Scan for the cell matching the given text and deliver its (X, Y) coordinate at center. 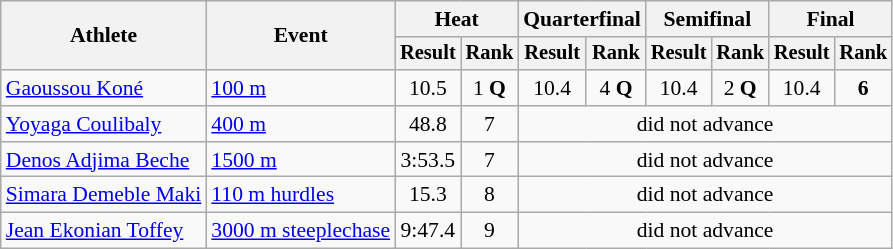
9:47.4 (428, 231)
4 Q (616, 88)
9 (490, 231)
15.3 (428, 195)
8 (490, 195)
Yoyaga Coulibaly (104, 124)
48.8 (428, 124)
Final (830, 19)
Gaoussou Koné (104, 88)
Athlete (104, 36)
6 (863, 88)
3:53.5 (428, 160)
110 m hurdles (300, 195)
3000 m steeplechase (300, 231)
1500 m (300, 160)
100 m (300, 88)
Simara Demeble Maki (104, 195)
Semifinal (708, 19)
Heat (456, 19)
Quarterfinal (582, 19)
10.5 (428, 88)
1 Q (490, 88)
Jean Ekonian Toffey (104, 231)
2 Q (740, 88)
Event (300, 36)
Denos Adjima Beche (104, 160)
400 m (300, 124)
